Provide the [x, y] coordinate of the cell's center where the given text is located.  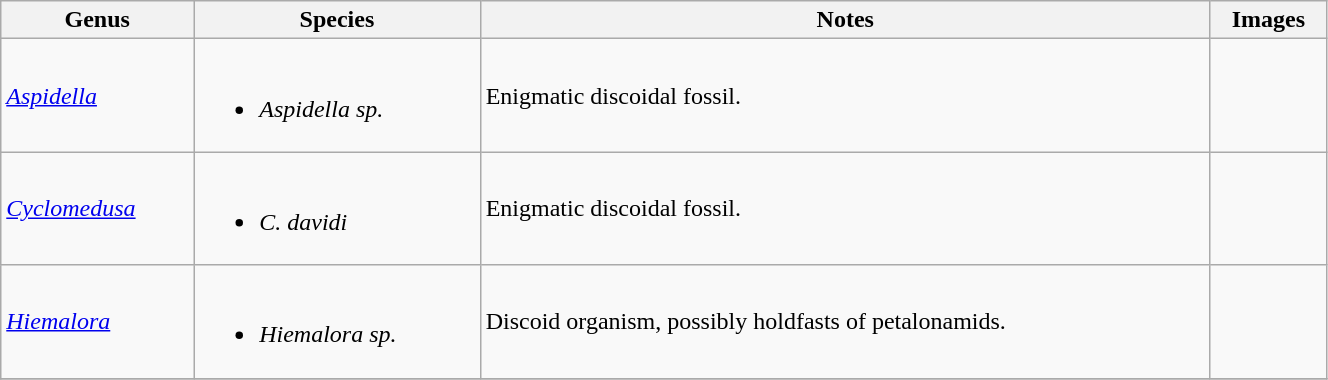
Hiemalora sp. [337, 322]
Cyclomedusa [98, 208]
Hiemalora [98, 322]
Species [337, 20]
Notes [845, 20]
Aspidella [98, 96]
Images [1268, 20]
Aspidella sp. [337, 96]
C. davidi [337, 208]
Discoid organism, possibly holdfasts of petalonamids. [845, 322]
Genus [98, 20]
